Capture the cell that displays the provided text and extract its (X, Y) central coordinate. 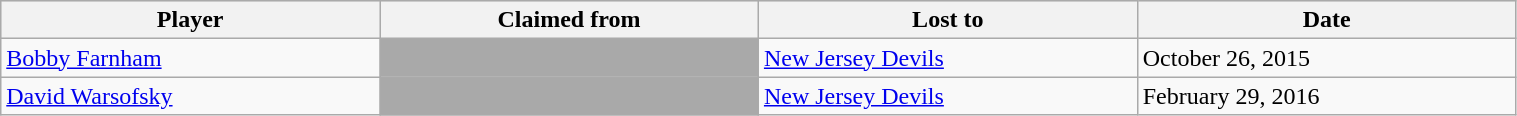
February 29, 2016 (1326, 96)
Player (190, 20)
David Warsofsky (190, 96)
Date (1326, 20)
Bobby Farnham (190, 58)
Lost to (948, 20)
Claimed from (570, 20)
October 26, 2015 (1326, 58)
